For the text-containing cell, return its midpoint in (x, y) coordinate format. 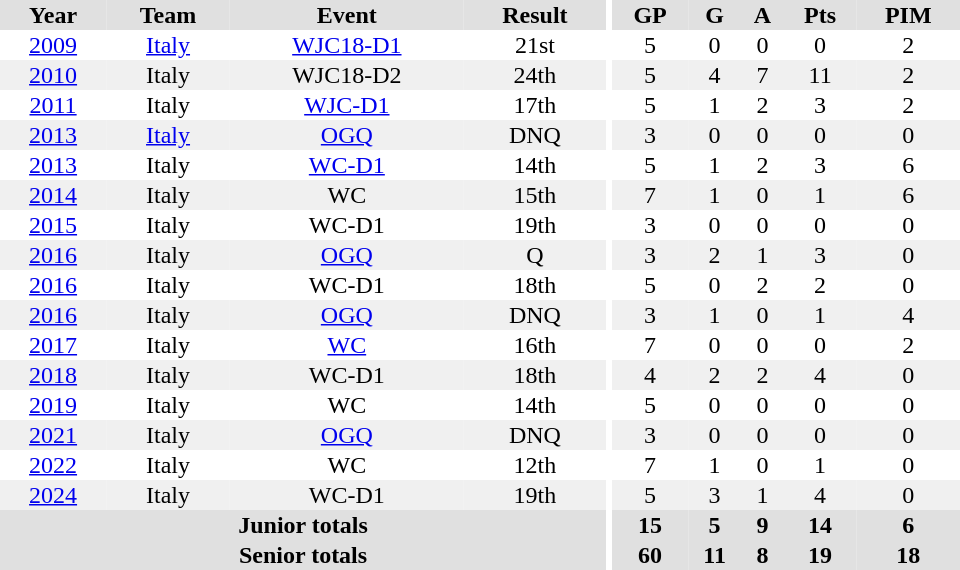
15 (650, 525)
2018 (53, 375)
19 (820, 555)
2021 (53, 435)
PIM (908, 15)
60 (650, 555)
21st (535, 45)
Q (535, 255)
2019 (53, 405)
Junior totals (303, 525)
9 (762, 525)
18 (908, 555)
2009 (53, 45)
Senior totals (303, 555)
Result (535, 15)
Team (168, 15)
24th (535, 75)
2022 (53, 465)
12th (535, 465)
2015 (53, 225)
8 (762, 555)
14 (820, 525)
15th (535, 195)
2014 (53, 195)
Year (53, 15)
17th (535, 105)
WJC18-D2 (347, 75)
Event (347, 15)
G (714, 15)
2010 (53, 75)
GP (650, 15)
WJC18-D1 (347, 45)
2017 (53, 345)
WJC-D1 (347, 105)
2011 (53, 105)
2024 (53, 495)
Pts (820, 15)
A (762, 15)
16th (535, 345)
